Return [X, Y] of the center of cell containing provided text 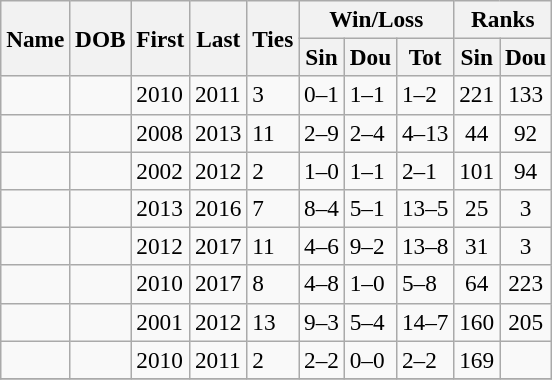
205 [526, 322]
31 [477, 246]
7 [273, 208]
Tot [424, 57]
2–4 [370, 133]
2002 [160, 170]
4–6 [322, 246]
13 [273, 322]
5–1 [370, 208]
Ranks [503, 19]
8 [273, 284]
Last [218, 38]
221 [477, 95]
4–13 [424, 133]
13–5 [424, 208]
9–2 [370, 246]
Win/Loss [376, 19]
DOB [100, 38]
92 [526, 133]
9–3 [322, 322]
223 [526, 284]
1–2 [424, 95]
0–1 [322, 95]
169 [477, 359]
0–0 [370, 359]
101 [477, 170]
133 [526, 95]
64 [477, 284]
4–8 [322, 284]
160 [477, 322]
2–1 [424, 170]
8–4 [322, 208]
Ties [273, 38]
14–7 [424, 322]
First [160, 38]
25 [477, 208]
44 [477, 133]
5–8 [424, 284]
13–8 [424, 246]
2001 [160, 322]
2008 [160, 133]
2016 [218, 208]
94 [526, 170]
Name [36, 38]
5–4 [370, 322]
2–9 [322, 133]
